For the text-containing cell, return its midpoint in (X, Y) coordinate format. 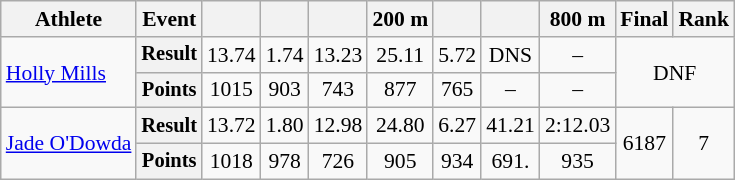
7 (704, 144)
1018 (232, 162)
Final (644, 19)
765 (457, 90)
691. (510, 162)
903 (285, 90)
13.74 (232, 55)
743 (338, 90)
1.80 (285, 126)
978 (285, 162)
726 (338, 162)
25.11 (400, 55)
12.98 (338, 126)
Holly Mills (69, 72)
Jade O'Dowda (69, 144)
200 m (400, 19)
877 (400, 90)
6187 (644, 144)
Athlete (69, 19)
6.27 (457, 126)
5.72 (457, 55)
934 (457, 162)
DNF (674, 72)
1015 (232, 90)
905 (400, 162)
2:12.03 (578, 126)
13.72 (232, 126)
935 (578, 162)
41.21 (510, 126)
1.74 (285, 55)
Rank (704, 19)
DNS (510, 55)
800 m (578, 19)
13.23 (338, 55)
Event (169, 19)
24.80 (400, 126)
